Identify which cell holds the provided text, then report its [x, y] central coordinate. 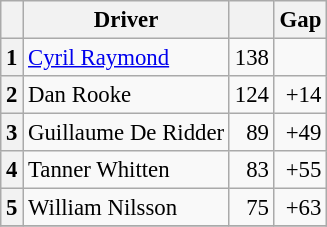
+14 [300, 95]
Tanner Whitten [126, 170]
5 [12, 208]
89 [252, 133]
Gap [300, 20]
+49 [300, 133]
124 [252, 95]
1 [12, 58]
Driver [126, 20]
75 [252, 208]
Guillaume De Ridder [126, 133]
4 [12, 170]
2 [12, 95]
83 [252, 170]
Dan Rooke [126, 95]
William Nilsson [126, 208]
138 [252, 58]
3 [12, 133]
Cyril Raymond [126, 58]
+55 [300, 170]
+63 [300, 208]
